Provide the [X, Y] coordinate of the cell's center where the given text is located.  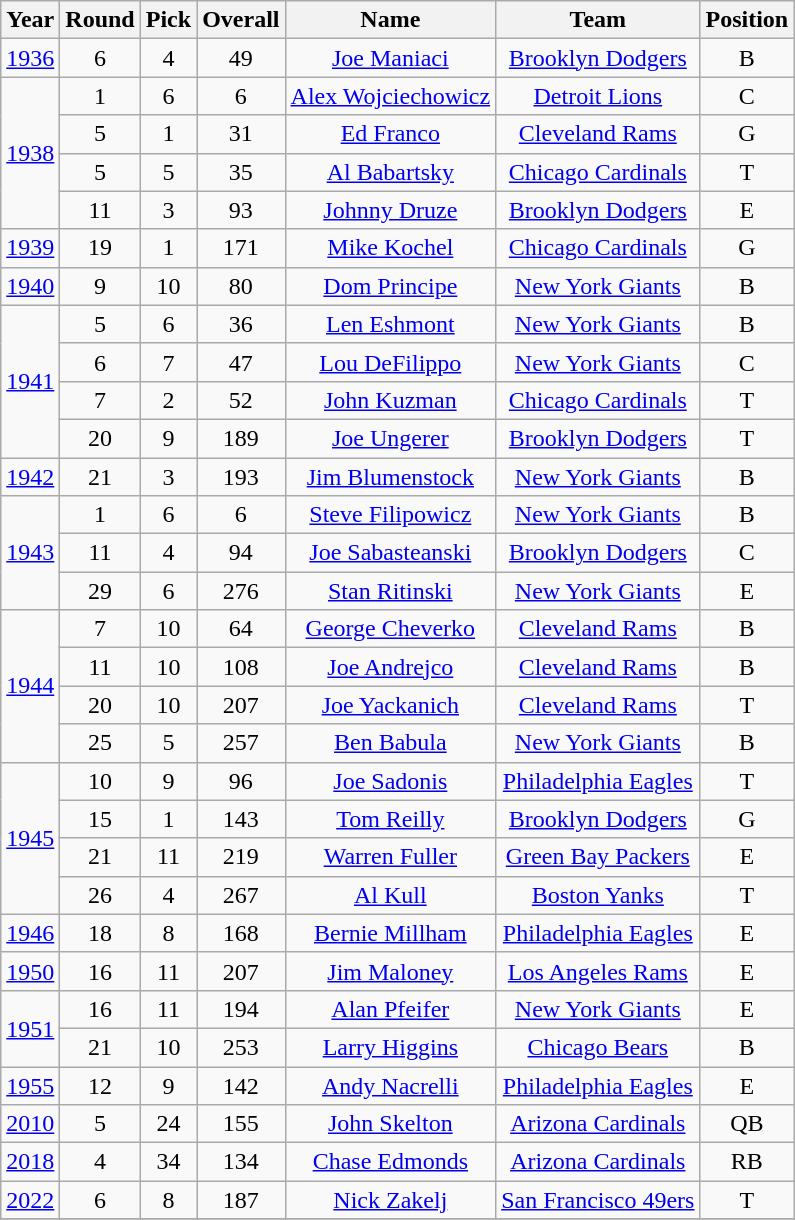
Jim Maloney [390, 971]
1945 [30, 838]
2 [168, 400]
93 [241, 210]
1940 [30, 286]
108 [241, 667]
Warren Fuller [390, 857]
Year [30, 20]
189 [241, 438]
257 [241, 743]
96 [241, 781]
31 [241, 134]
Al Babartsky [390, 172]
24 [168, 1124]
Joe Yackanich [390, 705]
Bernie Millham [390, 933]
Larry Higgins [390, 1047]
2010 [30, 1124]
19 [100, 248]
155 [241, 1124]
47 [241, 362]
1951 [30, 1028]
Al Kull [390, 895]
Joe Ungerer [390, 438]
Alan Pfeifer [390, 1009]
Chicago Bears [598, 1047]
1950 [30, 971]
Tom Reilly [390, 819]
49 [241, 58]
15 [100, 819]
12 [100, 1085]
Joe Sabasteanski [390, 553]
Chase Edmonds [390, 1162]
1943 [30, 553]
Len Eshmont [390, 324]
134 [241, 1162]
253 [241, 1047]
Round [100, 20]
Detroit Lions [598, 96]
36 [241, 324]
2022 [30, 1200]
2018 [30, 1162]
RB [747, 1162]
25 [100, 743]
193 [241, 477]
80 [241, 286]
171 [241, 248]
168 [241, 933]
267 [241, 895]
Joe Andrejco [390, 667]
Position [747, 20]
Ed Franco [390, 134]
35 [241, 172]
1942 [30, 477]
Pick [168, 20]
1955 [30, 1085]
143 [241, 819]
1946 [30, 933]
Lou DeFilippo [390, 362]
Steve Filipowicz [390, 515]
Jim Blumenstock [390, 477]
52 [241, 400]
34 [168, 1162]
Name [390, 20]
1939 [30, 248]
Ben Babula [390, 743]
142 [241, 1085]
Green Bay Packers [598, 857]
18 [100, 933]
Overall [241, 20]
64 [241, 629]
1941 [30, 381]
276 [241, 591]
187 [241, 1200]
Boston Yanks [598, 895]
1938 [30, 153]
Mike Kochel [390, 248]
94 [241, 553]
San Francisco 49ers [598, 1200]
Dom Principe [390, 286]
26 [100, 895]
Joe Sadonis [390, 781]
Andy Nacrelli [390, 1085]
1944 [30, 686]
Stan Ritinski [390, 591]
194 [241, 1009]
219 [241, 857]
Los Angeles Rams [598, 971]
John Kuzman [390, 400]
Nick Zakelj [390, 1200]
29 [100, 591]
Alex Wojciechowicz [390, 96]
George Cheverko [390, 629]
Joe Maniaci [390, 58]
Johnny Druze [390, 210]
QB [747, 1124]
John Skelton [390, 1124]
1936 [30, 58]
Team [598, 20]
